Search for the cell housing the specified text and yield its [X, Y] center coordinate. 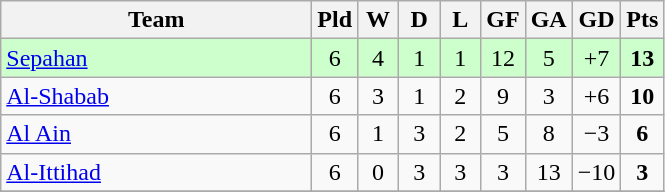
Pld [335, 20]
W [378, 20]
12 [503, 58]
GA [548, 20]
4 [378, 58]
9 [503, 96]
L [460, 20]
10 [642, 96]
−10 [596, 172]
Team [156, 20]
Sepahan [156, 58]
8 [548, 134]
Al-Ittihad [156, 172]
+6 [596, 96]
Pts [642, 20]
+7 [596, 58]
0 [378, 172]
Al-Shabab [156, 96]
Al Ain [156, 134]
GD [596, 20]
GF [503, 20]
−3 [596, 134]
D [420, 20]
